Determine the (X, Y) coordinate at the center of the cell enclosing the given text.  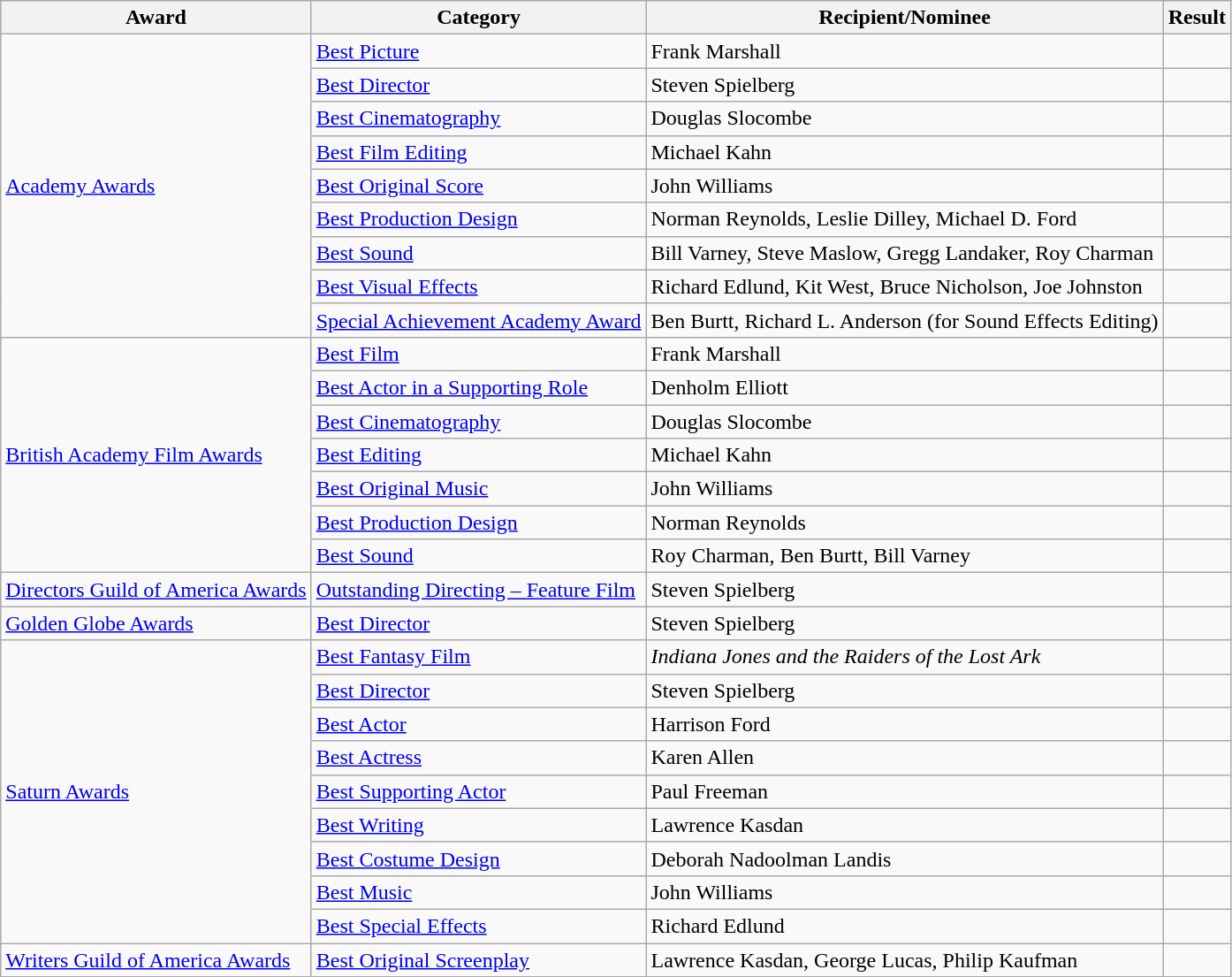
Harrison Ford (905, 724)
Special Achievement Academy Award (479, 320)
Saturn Awards (156, 792)
Best Visual Effects (479, 286)
Best Actor (479, 724)
Best Fantasy Film (479, 657)
Deborah Nadoolman Landis (905, 859)
Best Picture (479, 51)
Norman Reynolds (905, 523)
Recipient/Nominee (905, 18)
Paul Freeman (905, 791)
Denholm Elliott (905, 387)
Bill Varney, Steve Maslow, Gregg Landaker, Roy Charman (905, 253)
Indiana Jones and the Raiders of the Lost Ark (905, 657)
Lawrence Kasdan (905, 825)
Best Actress (479, 758)
Academy Awards (156, 186)
Best Costume Design (479, 859)
Best Editing (479, 455)
Ben Burtt, Richard L. Anderson (for Sound Effects Editing) (905, 320)
Best Film Editing (479, 152)
Category (479, 18)
British Academy Film Awards (156, 454)
Best Actor in a Supporting Role (479, 387)
Best Writing (479, 825)
Best Original Screenplay (479, 959)
Roy Charman, Ben Burtt, Bill Varney (905, 556)
Best Original Score (479, 186)
Outstanding Directing – Feature Film (479, 590)
Best Special Effects (479, 926)
Richard Edlund (905, 926)
Best Music (479, 892)
Karen Allen (905, 758)
Best Original Music (479, 489)
Best Supporting Actor (479, 791)
Richard Edlund, Kit West, Bruce Nicholson, Joe Johnston (905, 286)
Lawrence Kasdan, George Lucas, Philip Kaufman (905, 959)
Directors Guild of America Awards (156, 590)
Result (1197, 18)
Norman Reynolds, Leslie Dilley, Michael D. Ford (905, 219)
Golden Globe Awards (156, 623)
Best Film (479, 354)
Award (156, 18)
Writers Guild of America Awards (156, 959)
